Detect which cell encompasses the target text, then output its [X, Y] center coordinate. 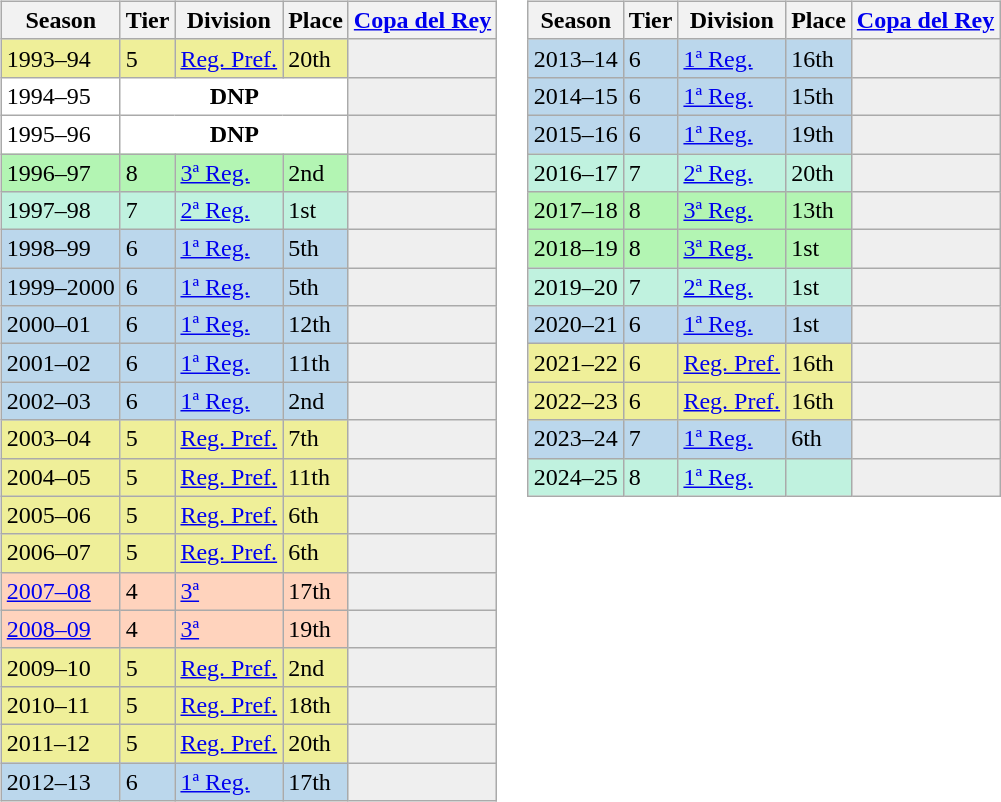
7th [316, 439]
18th [316, 705]
15th [819, 96]
2016–17 [576, 173]
2014–15 [576, 96]
2008–09 [60, 629]
2006–07 [60, 553]
2011–12 [60, 743]
1999–2000 [60, 287]
1993–94 [60, 58]
2007–08 [60, 591]
2001–02 [60, 363]
2002–03 [60, 401]
2005–06 [60, 515]
12th [316, 325]
2018–19 [576, 249]
2010–11 [60, 705]
2015–16 [576, 134]
2012–13 [60, 781]
13th [819, 211]
2004–05 [60, 477]
2022–23 [576, 401]
2024–25 [576, 477]
2009–10 [60, 667]
2013–14 [576, 58]
2017–18 [576, 211]
1994–95 [60, 96]
2020–21 [576, 325]
1996–97 [60, 173]
2019–20 [576, 287]
2021–22 [576, 363]
1997–98 [60, 211]
2003–04 [60, 439]
2000–01 [60, 325]
2023–24 [576, 439]
1998–99 [60, 249]
1995–96 [60, 134]
